Output the [X, Y] coordinate of the center of the cell containing the given text.  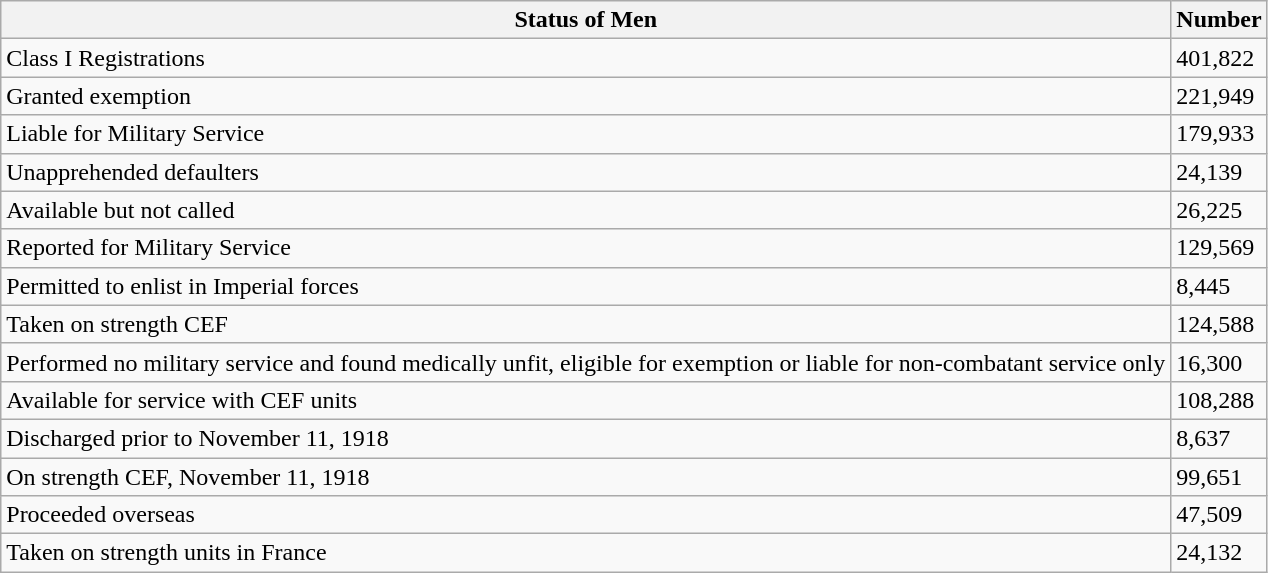
8,637 [1219, 438]
108,288 [1219, 400]
179,933 [1219, 134]
Performed no military service and found medically unfit, eligible for exemption or liable for non-combatant service only [586, 362]
47,509 [1219, 515]
Class I Registrations [586, 58]
24,139 [1219, 172]
Proceeded overseas [586, 515]
99,651 [1219, 477]
Granted exemption [586, 96]
26,225 [1219, 210]
Available but not called [586, 210]
8,445 [1219, 286]
Reported for Military Service [586, 248]
24,132 [1219, 553]
Discharged prior to November 11, 1918 [586, 438]
Status of Men [586, 20]
Taken on strength CEF [586, 324]
401,822 [1219, 58]
Liable for Military Service [586, 134]
Taken on strength units in France [586, 553]
Number [1219, 20]
129,569 [1219, 248]
221,949 [1219, 96]
Unapprehended defaulters [586, 172]
124,588 [1219, 324]
On strength CEF, November 11, 1918 [586, 477]
Available for service with CEF units [586, 400]
16,300 [1219, 362]
Permitted to enlist in Imperial forces [586, 286]
